Return (X, Y) of the center of cell containing provided text 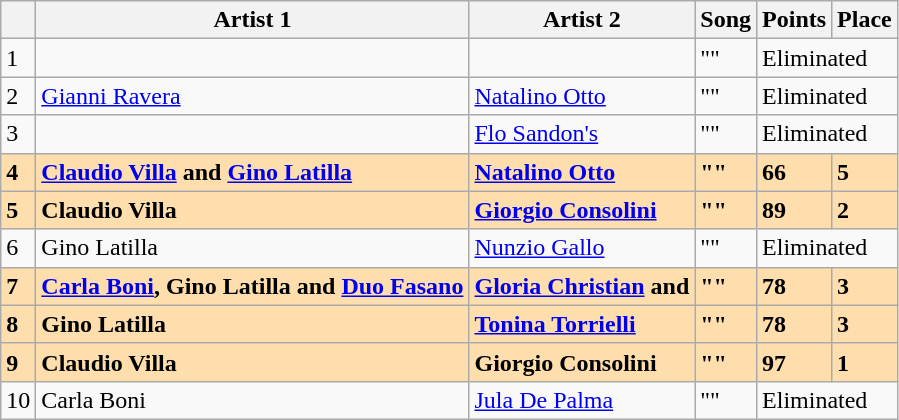
Place (865, 20)
89 (794, 210)
8 (18, 324)
Points (794, 20)
6 (18, 248)
7 (18, 286)
97 (794, 362)
Artist 2 (582, 20)
Gloria Christian and (582, 286)
Gianni Ravera (252, 96)
Tonina Torrielli (582, 324)
66 (794, 172)
9 (18, 362)
Carla Boni (252, 400)
Artist 1 (252, 20)
10 (18, 400)
4 (18, 172)
Flo Sandon's (582, 134)
Nunzio Gallo (582, 248)
Carla Boni, Gino Latilla and Duo Fasano (252, 286)
Jula De Palma (582, 400)
Claudio Villa and Gino Latilla (252, 172)
Song (726, 20)
